For the text-containing cell, return its midpoint in (X, Y) coordinate format. 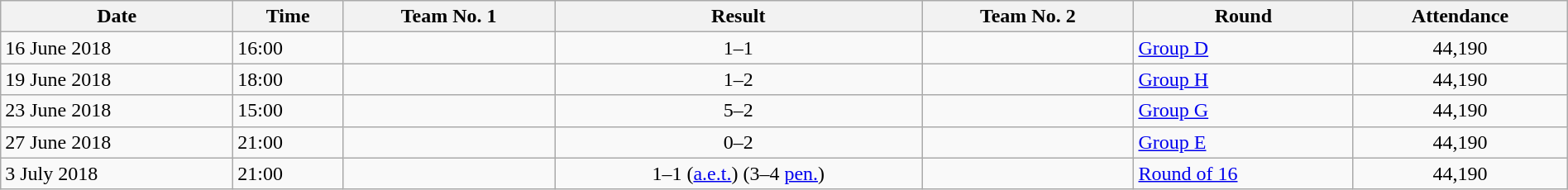
18:00 (288, 79)
Round (1244, 17)
5–2 (739, 111)
1–2 (739, 79)
Group H (1244, 79)
Attendance (1460, 17)
Team No. 2 (1028, 17)
15:00 (288, 111)
19 June 2018 (117, 79)
3 July 2018 (117, 173)
Team No. 1 (449, 17)
Group E (1244, 142)
Round of 16 (1244, 173)
Time (288, 17)
27 June 2018 (117, 142)
Date (117, 17)
16 June 2018 (117, 48)
0–2 (739, 142)
1–1 (739, 48)
Group D (1244, 48)
1–1 (a.e.t.) (3–4 pen.) (739, 173)
16:00 (288, 48)
23 June 2018 (117, 111)
Group G (1244, 111)
Result (739, 17)
